Capture the cell that displays the provided text and extract its [x, y] central coordinate. 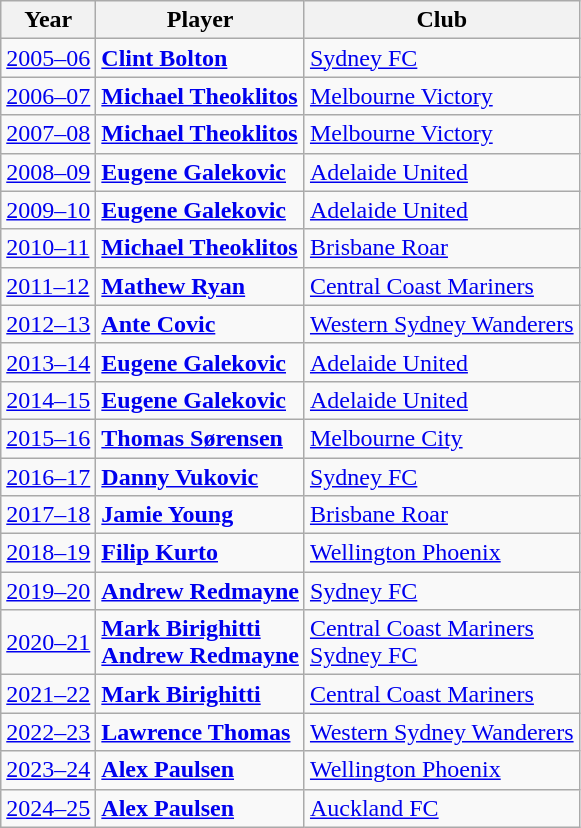
Filip Kurto [200, 553]
Player [200, 20]
2024–25 [48, 808]
Mark Birighitti [200, 694]
Andrew Redmayne [200, 591]
2019–20 [48, 591]
2009–10 [48, 210]
Melbourne City [442, 438]
2016–17 [48, 477]
2017–18 [48, 515]
Auckland FC [442, 808]
2010–11 [48, 248]
2023–24 [48, 770]
2005–06 [48, 58]
2018–19 [48, 553]
Thomas Sørensen [200, 438]
Mark Birighitti Andrew Redmayne [200, 642]
Mathew Ryan [200, 286]
Lawrence Thomas [200, 732]
Club [442, 20]
Ante Covic [200, 324]
2011–12 [48, 286]
2007–08 [48, 134]
Jamie Young [200, 515]
2021–22 [48, 694]
Central Coast MarinersSydney FC [442, 642]
2008–09 [48, 172]
Clint Bolton [200, 58]
2014–15 [48, 400]
Year [48, 20]
Danny Vukovic [200, 477]
2020–21 [48, 642]
2006–07 [48, 96]
2012–13 [48, 324]
2022–23 [48, 732]
2013–14 [48, 362]
2015–16 [48, 438]
